Pinpoint the cell where the given text exists, returning its (x, y) midpoint coordinate. 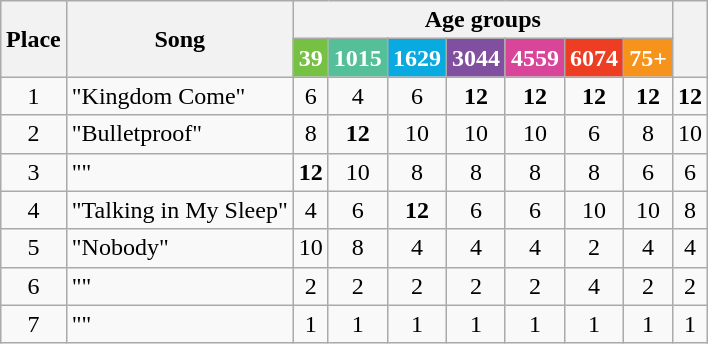
4559 (534, 58)
Place (34, 39)
5 (34, 248)
39 (310, 58)
Age groups (482, 20)
"Kingdom Come" (180, 96)
1629 (416, 58)
"Nobody" (180, 248)
Song (180, 39)
"Talking in My Sleep" (180, 210)
3 (34, 172)
7 (34, 324)
3044 (476, 58)
75+ (648, 58)
6074 (594, 58)
1015 (358, 58)
"Bulletproof" (180, 134)
